Pinpoint the cell where the given text exists, returning its [X, Y] midpoint coordinate. 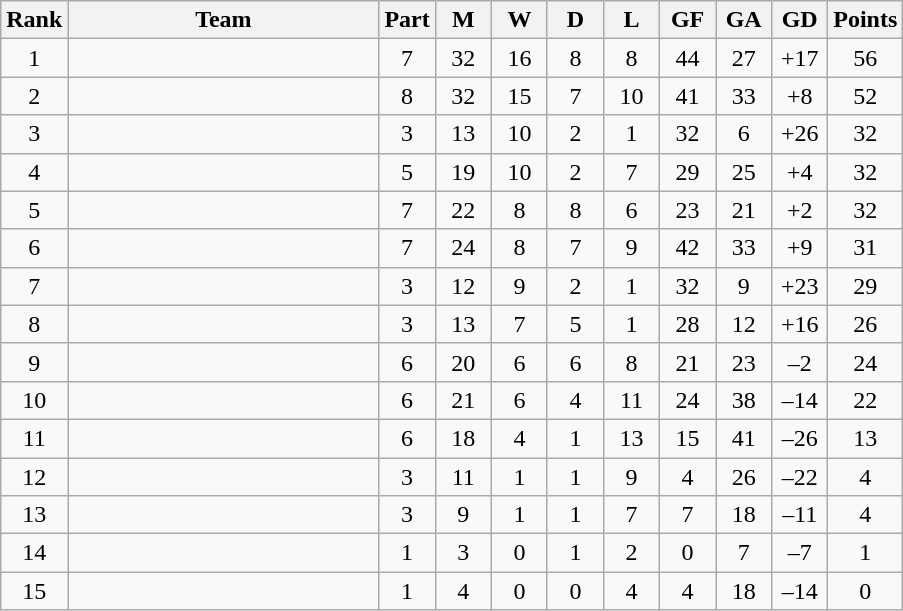
+2 [800, 210]
–11 [800, 515]
–2 [800, 362]
–26 [800, 438]
+4 [800, 172]
56 [866, 58]
16 [519, 58]
27 [744, 58]
14 [34, 553]
+23 [800, 286]
31 [866, 248]
GD [800, 20]
20 [463, 362]
44 [688, 58]
Part [407, 20]
Points [866, 20]
+16 [800, 324]
GF [688, 20]
19 [463, 172]
42 [688, 248]
L [631, 20]
+17 [800, 58]
25 [744, 172]
28 [688, 324]
W [519, 20]
52 [866, 96]
M [463, 20]
+9 [800, 248]
Rank [34, 20]
D [575, 20]
38 [744, 400]
+8 [800, 96]
–22 [800, 477]
GA [744, 20]
–7 [800, 553]
+26 [800, 134]
Team [224, 20]
